Output the [X, Y] coordinate of the center of the cell containing the given text.  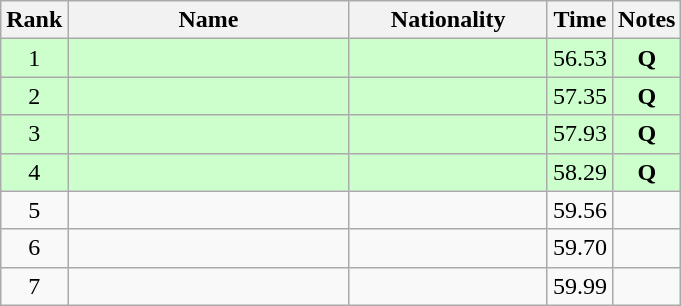
4 [34, 172]
2 [34, 96]
58.29 [580, 172]
6 [34, 248]
59.99 [580, 286]
56.53 [580, 58]
59.70 [580, 248]
7 [34, 286]
Nationality [448, 20]
59.56 [580, 210]
Time [580, 20]
Name [208, 20]
3 [34, 134]
1 [34, 58]
57.93 [580, 134]
5 [34, 210]
57.35 [580, 96]
Notes [647, 20]
Rank [34, 20]
